Pinpoint the cell where the given text exists, returning its [X, Y] midpoint coordinate. 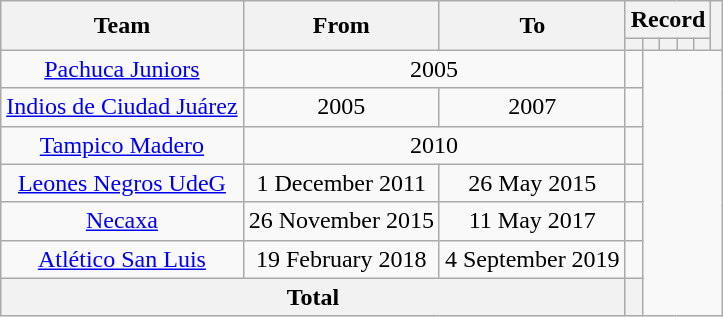
From [341, 26]
To [532, 26]
Team [122, 26]
26 November 2015 [341, 221]
2007 [532, 107]
4 September 2019 [532, 259]
2010 [434, 145]
Indios de Ciudad Juárez [122, 107]
Total [313, 297]
Pachuca Juniors [122, 69]
Record [668, 20]
26 May 2015 [532, 183]
Tampico Madero [122, 145]
Atlético San Luis [122, 259]
11 May 2017 [532, 221]
Leones Negros UdeG [122, 183]
Necaxa [122, 221]
19 February 2018 [341, 259]
1 December 2011 [341, 183]
